Identify which cell holds the provided text, then report its [X, Y] central coordinate. 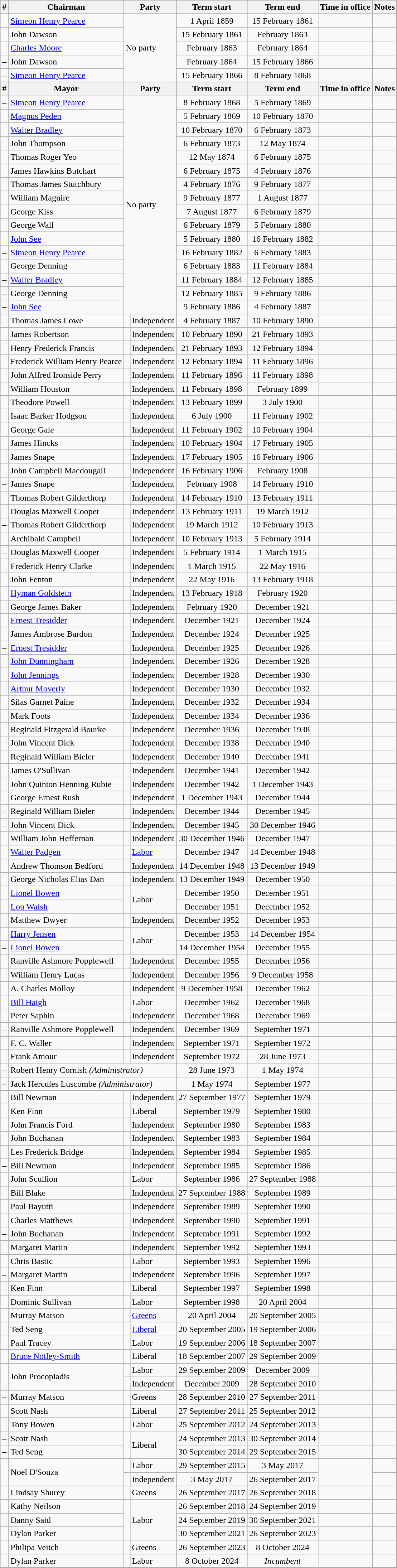
James Robertson [66, 334]
Tony Bowen [66, 1424]
Archibald Campbell [66, 539]
James Hincks [66, 443]
1 August 1877 [282, 198]
Philipa Veitch [66, 1547]
George Wall [66, 225]
Dominic Sullivan [66, 1302]
September 1977 [282, 1084]
Les Frederick Bridge [66, 1152]
Thomas James Stutchbury [66, 184]
James Ambrose Bardon [66, 634]
George Nicholas Elias Dan [66, 879]
A. Charles Molloy [66, 988]
Chairman [66, 7]
Chris Bastic [66, 1261]
William Henry Lucas [66, 975]
William Maguire [66, 198]
George Kiss [66, 212]
3 July 1900 [282, 402]
Noel D'Souza [66, 1472]
John Campbell Macdougall [66, 471]
Arthur Moverly [66, 689]
Frederick Henry Clarke [66, 566]
John Dunningham [66, 661]
Paul Bayutti [66, 1206]
February 1899 [282, 389]
John Thompson [66, 143]
Danny Said [66, 1520]
Matthew Dwyer [66, 920]
Incumbent [282, 1561]
Kathy Neilson [66, 1506]
Bill Blake [66, 1193]
27 September 1977 [212, 1097]
Bruce Notley-Smith [66, 1356]
Silas Garnet Paine [66, 702]
Theodore Powell [66, 402]
William Houston [66, 389]
Peter Saphin [66, 1015]
James Hawkins Butchart [66, 171]
Frederick William Henry Pearce [66, 361]
George Gale [66, 430]
James O'Sullivan [66, 770]
Mark Foots [66, 716]
Frank Amour [66, 1057]
Charles Moore [66, 48]
John Alfred Ironside Perry [66, 375]
Lou Walsh [66, 907]
John Francis Ford [66, 1125]
William John Heffernan [66, 839]
Hyman Goldstein [66, 593]
John Jennings [66, 675]
7 August 1877 [212, 212]
Charles Matthews [66, 1220]
John Fenton [66, 579]
Magnus Peden [66, 116]
Isaac Barker Hodgson [66, 416]
Harry Jensen [66, 934]
Jack Hercules Luscombe (Administrator) [92, 1084]
Mayor [66, 89]
John Scullion [66, 1179]
Henry Frederick Francis [66, 348]
Robert Henry Cornish (Administrator) [92, 1070]
Reginald Fitzgerald Bourke [66, 729]
Andrew Thomson Bedford [66, 866]
6 July 1900 [212, 416]
George James Baker [66, 607]
1 April 1859 [212, 21]
George Ernest Rush [66, 797]
F. C. Waller [66, 1043]
Walter Padgen [66, 852]
Thomas James Lowe [66, 320]
Lindsay Shurey [66, 1493]
John Quinton Henning Rubie [66, 784]
Bill Haigh [66, 1002]
Thomas Roger Yeo [66, 157]
13 February 1899 [212, 402]
John Procopiadis [66, 1377]
Paul Tracey [66, 1343]
